Detect which cell encompasses the target text, then output its [x, y] center coordinate. 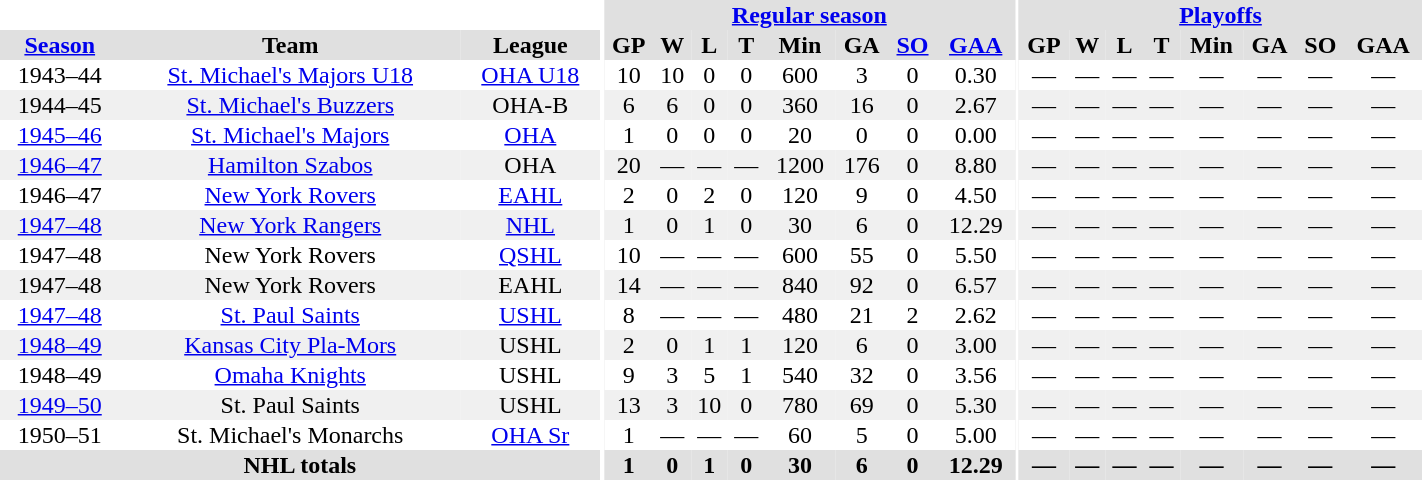
4.50 [976, 195]
360 [800, 105]
QSHL [530, 255]
League [530, 45]
1200 [800, 165]
2.62 [976, 315]
3.00 [976, 345]
5.50 [976, 255]
St. Michael's Majors [290, 135]
Kansas City Pla-Mors [290, 345]
OHA U18 [530, 75]
780 [800, 405]
Team [290, 45]
OHA Sr [530, 435]
480 [800, 315]
St. Michael's Buzzers [290, 105]
3.56 [976, 375]
6.57 [976, 285]
176 [862, 165]
840 [800, 285]
New York Rangers [290, 225]
5.30 [976, 405]
Season [60, 45]
16 [862, 105]
540 [800, 375]
1949–50 [60, 405]
Playoffs [1220, 15]
1950–51 [60, 435]
8.80 [976, 165]
1944–45 [60, 105]
55 [862, 255]
69 [862, 405]
Regular season [810, 15]
NHL totals [300, 465]
5.00 [976, 435]
0.30 [976, 75]
14 [629, 285]
92 [862, 285]
Hamilton Szabos [290, 165]
St. Michael's Monarchs [290, 435]
1945–46 [60, 135]
1943–44 [60, 75]
NHL [530, 225]
St. Michael's Majors U18 [290, 75]
0.00 [976, 135]
21 [862, 315]
60 [800, 435]
8 [629, 315]
13 [629, 405]
Omaha Knights [290, 375]
OHA-B [530, 105]
32 [862, 375]
2.67 [976, 105]
